Output the [X, Y] coordinate of the center of the cell containing the given text.  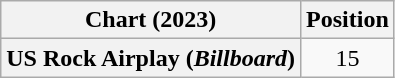
Position [348, 20]
US Rock Airplay (Billboard) [151, 58]
15 [348, 58]
Chart (2023) [151, 20]
